Output the [X, Y] coordinate of the center of the cell containing the given text.  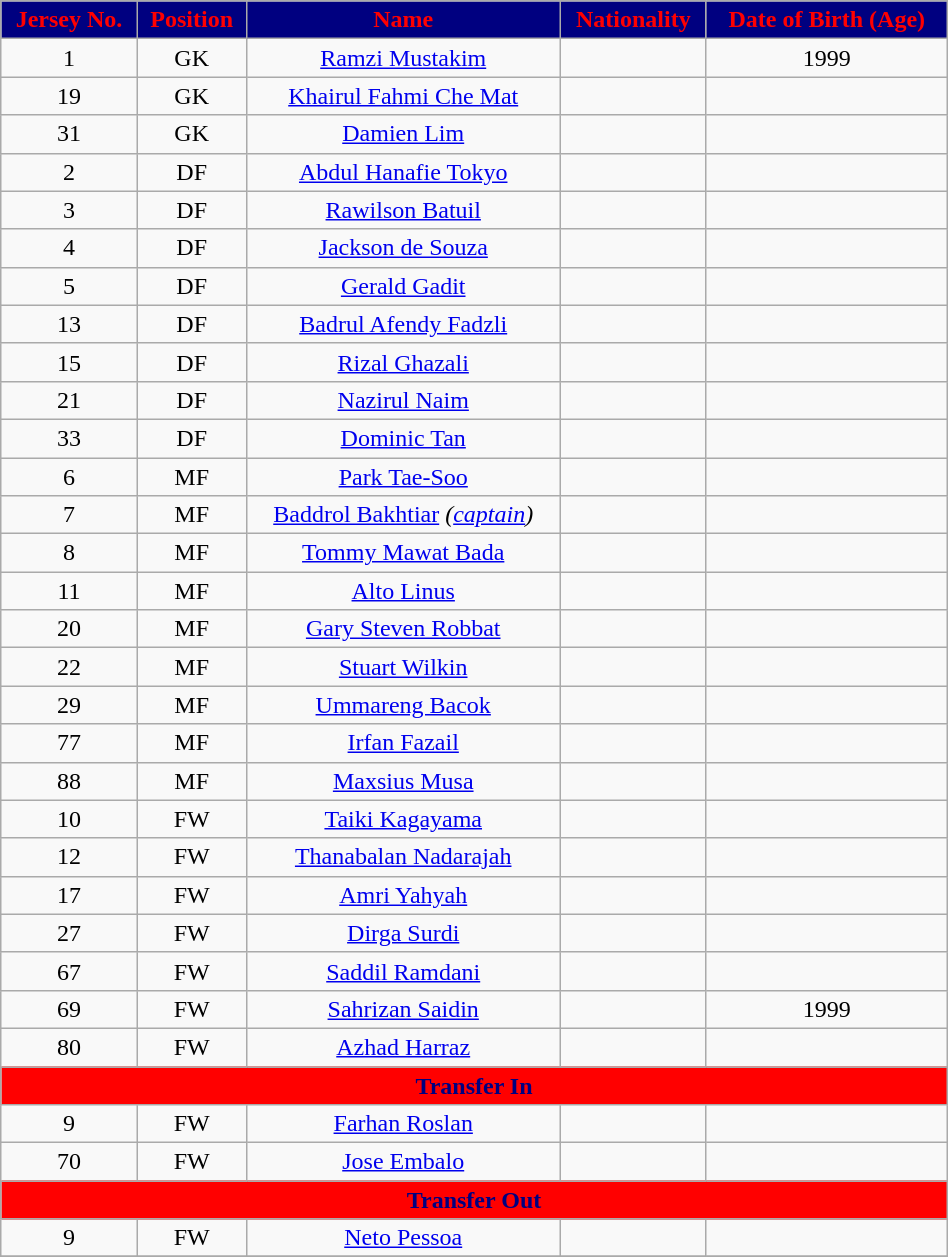
Thanabalan Nadarajah [403, 857]
4 [70, 248]
Badrul Afendy Fadzli [403, 324]
6 [70, 477]
Gerald Gadit [403, 286]
Tommy Mawat Bada [403, 553]
13 [70, 324]
70 [70, 1162]
27 [70, 933]
Baddrol Bakhtiar (captain) [403, 515]
10 [70, 819]
Sahrizan Saidin [403, 1009]
Neto Pessoa [403, 1238]
Jersey No. [70, 20]
69 [70, 1009]
Amri Yahyah [403, 895]
Farhan Roslan [403, 1124]
Gary Steven Robbat [403, 629]
77 [70, 743]
5 [70, 286]
21 [70, 400]
Transfer In [474, 1085]
Saddil Ramdani [403, 971]
Taiki Kagayama [403, 819]
Ramzi Mustakim [403, 58]
Khairul Fahmi Che Mat [403, 96]
Transfer Out [474, 1200]
Damien Lim [403, 134]
29 [70, 705]
33 [70, 438]
Name [403, 20]
1 [70, 58]
Park Tae-Soo [403, 477]
80 [70, 1047]
11 [70, 591]
Azhad Harraz [403, 1047]
Ummareng Bacok [403, 705]
15 [70, 362]
8 [70, 553]
Date of Birth (Age) [826, 20]
17 [70, 895]
19 [70, 96]
Alto Linus [403, 591]
Nazirul Naim [403, 400]
20 [70, 629]
Rizal Ghazali [403, 362]
31 [70, 134]
22 [70, 667]
67 [70, 971]
Stuart Wilkin [403, 667]
Dirga Surdi [403, 933]
Jose Embalo [403, 1162]
Position [192, 20]
Irfan Fazail [403, 743]
7 [70, 515]
Jackson de Souza [403, 248]
Dominic Tan [403, 438]
Rawilson Batuil [403, 210]
12 [70, 857]
2 [70, 172]
3 [70, 210]
Abdul Hanafie Tokyo [403, 172]
Nationality [633, 20]
Maxsius Musa [403, 781]
88 [70, 781]
